Provide the [X, Y] coordinate of the cell's center where the given text is located.  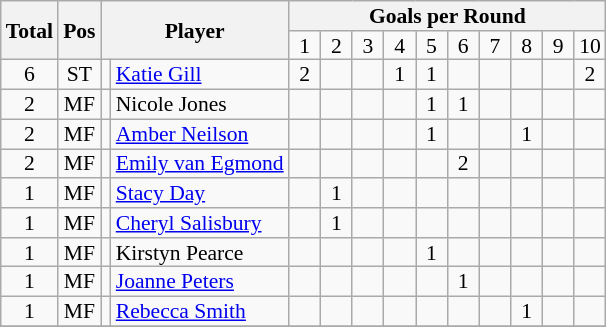
Kirstyn Pearce [200, 253]
4 [400, 46]
8 [527, 46]
Nicole Jones [200, 105]
Player [195, 30]
10 [590, 46]
Katie Gill [200, 75]
Goals per Round [448, 16]
Stacy Day [200, 193]
Total [30, 30]
3 [368, 46]
Rebecca Smith [200, 312]
ST [80, 75]
Cheryl Salisbury [200, 223]
9 [558, 46]
Emily van Egmond [200, 164]
Pos [80, 30]
5 [432, 46]
Joanne Peters [200, 282]
Amber Neilson [200, 134]
7 [495, 46]
